Return (x, y) of the center of cell containing provided text 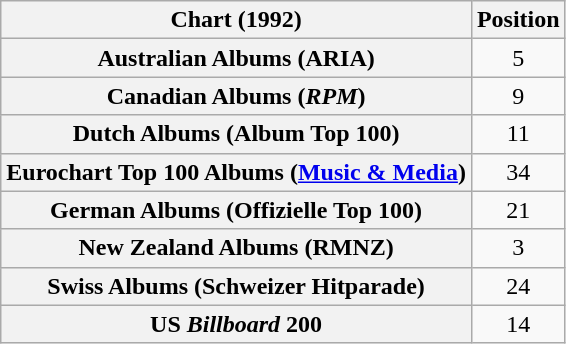
US Billboard 200 (236, 324)
Swiss Albums (Schweizer Hitparade) (236, 286)
New Zealand Albums (RMNZ) (236, 248)
Canadian Albums (RPM) (236, 96)
Position (518, 20)
Australian Albums (ARIA) (236, 58)
34 (518, 172)
14 (518, 324)
21 (518, 210)
9 (518, 96)
5 (518, 58)
3 (518, 248)
Dutch Albums (Album Top 100) (236, 134)
11 (518, 134)
Eurochart Top 100 Albums (Music & Media) (236, 172)
24 (518, 286)
German Albums (Offizielle Top 100) (236, 210)
Chart (1992) (236, 20)
